Locate the cell with the specified text and output its (x, y) center coordinate. 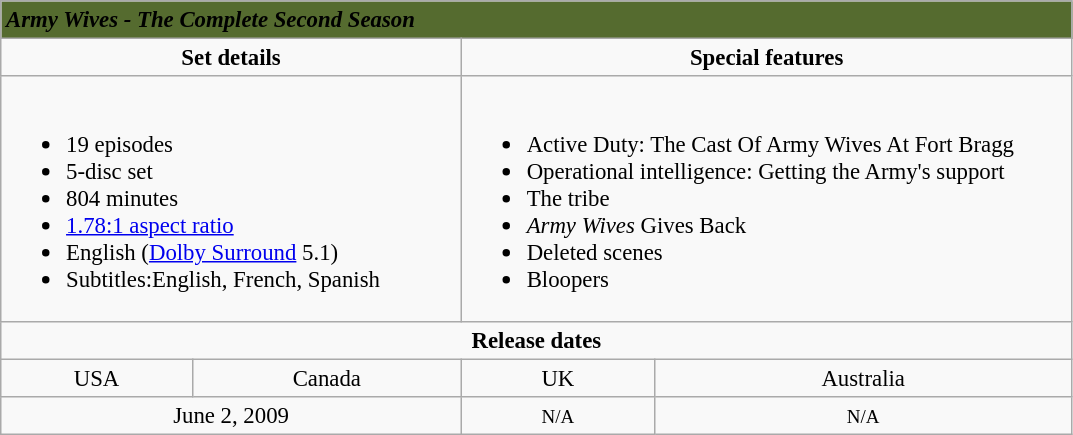
UK (558, 378)
Release dates (536, 340)
June 2, 2009 (232, 415)
Set details (232, 58)
19 episodes5-disc set804 minutes1.78:1 aspect ratioEnglish (Dolby Surround 5.1)Subtitles:English, French, Spanish (232, 198)
Canada (326, 378)
Special features (766, 58)
Australia (863, 378)
Army Wives - The Complete Second Season (536, 20)
USA (97, 378)
